Return the (X, Y) coordinate for the center point of the cell that contains the specified text.  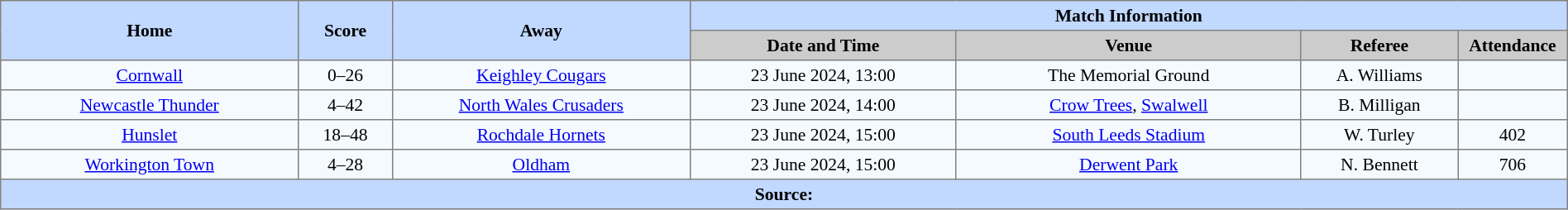
Rochdale Hornets (541, 135)
23 June 2024, 13:00 (823, 75)
Match Information (1128, 16)
402 (1513, 135)
4–42 (346, 105)
Newcastle Thunder (150, 105)
Source: (784, 194)
Oldham (541, 165)
W. Turley (1379, 135)
Attendance (1513, 45)
Venue (1128, 45)
Hunslet (150, 135)
4–28 (346, 165)
Away (541, 31)
Referee (1379, 45)
Home (150, 31)
706 (1513, 165)
Date and Time (823, 45)
23 June 2024, 14:00 (823, 105)
Keighley Cougars (541, 75)
0–26 (346, 75)
North Wales Crusaders (541, 105)
18–48 (346, 135)
Score (346, 31)
N. Bennett (1379, 165)
A. Williams (1379, 75)
The Memorial Ground (1128, 75)
Workington Town (150, 165)
South Leeds Stadium (1128, 135)
Cornwall (150, 75)
Crow Trees, Swalwell (1128, 105)
B. Milligan (1379, 105)
Derwent Park (1128, 165)
